Output the [X, Y] coordinate of the center of the cell containing the given text.  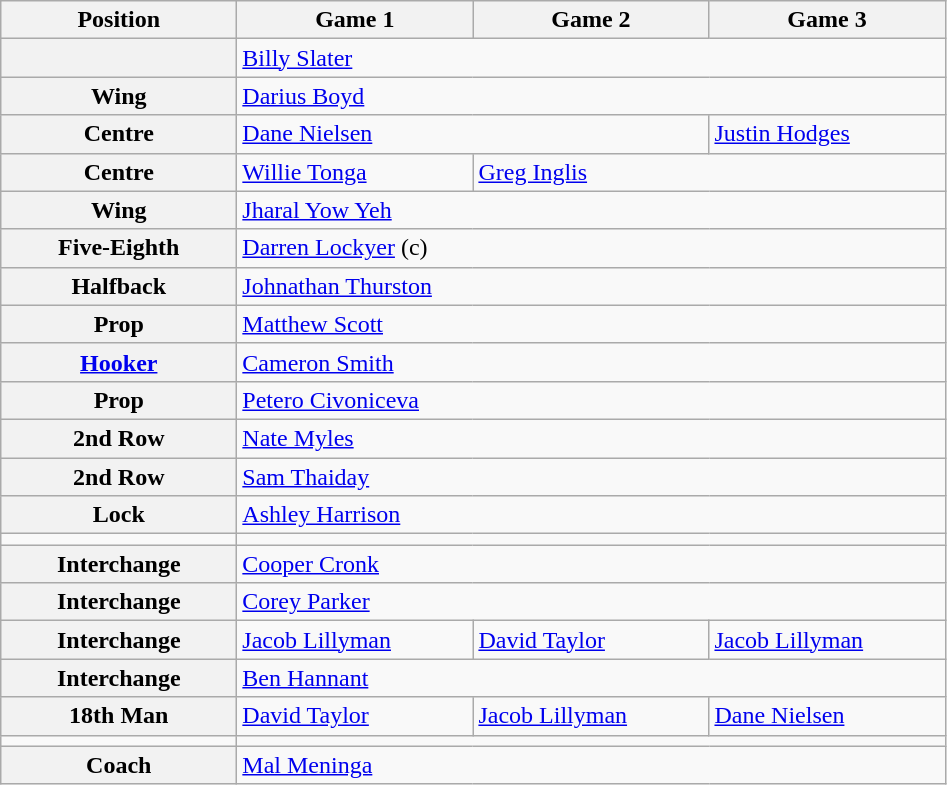
Coach [119, 765]
Billy Slater [591, 58]
Lock [119, 515]
Greg Inglis [709, 172]
Matthew Scott [591, 324]
Ben Hannant [591, 678]
Petero Civoniceva [591, 400]
Nate Myles [591, 438]
Justin Hodges [827, 134]
Five-Eighth [119, 248]
Cameron Smith [591, 362]
Sam Thaiday [591, 477]
Ashley Harrison [591, 515]
18th Man [119, 716]
Johnathan Thurston [591, 286]
Hooker [119, 362]
Jharal Yow Yeh [591, 210]
Darren Lockyer (c) [591, 248]
Game 1 [355, 20]
Game 2 [591, 20]
Corey Parker [591, 602]
Willie Tonga [355, 172]
Cooper Cronk [591, 564]
Darius Boyd [591, 96]
Halfback [119, 286]
Position [119, 20]
Mal Meninga [591, 765]
Game 3 [827, 20]
